Find where the given text appears and provide that cell's center as [X, Y] coordinate. 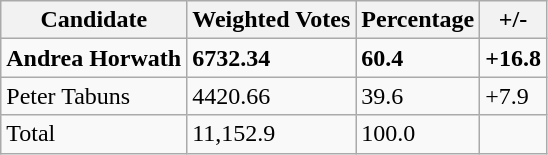
60.4 [418, 58]
Peter Tabuns [94, 96]
+16.8 [514, 58]
39.6 [418, 96]
6732.34 [272, 58]
11,152.9 [272, 134]
100.0 [418, 134]
Total [94, 134]
Candidate [94, 20]
+7.9 [514, 96]
Weighted Votes [272, 20]
4420.66 [272, 96]
+/- [514, 20]
Andrea Horwath [94, 58]
Percentage [418, 20]
